Determine the (x, y) coordinate at the center of the cell enclosing the given text.  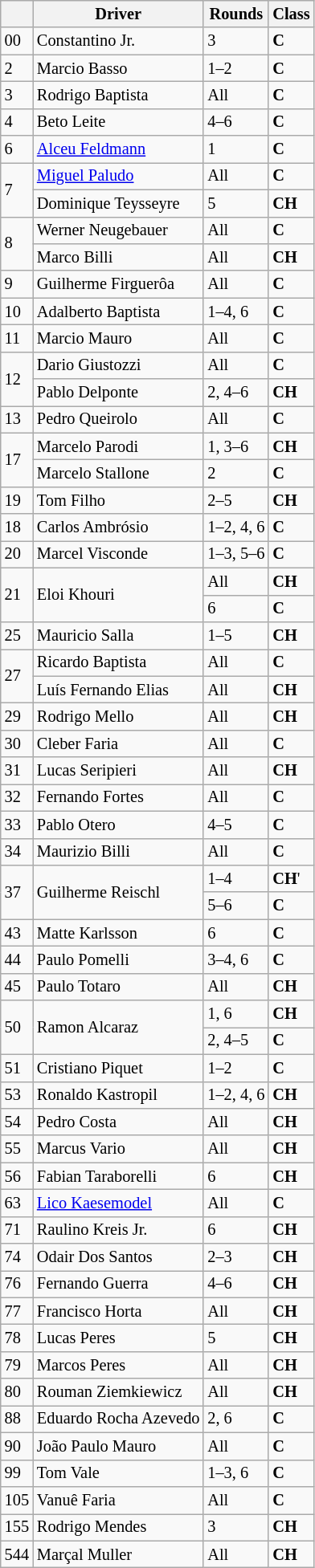
Maurizio Billi (118, 852)
Pablo Otero (118, 825)
Pedro Costa (118, 1122)
33 (17, 825)
Tom Filho (118, 500)
Paulo Totaro (118, 987)
Marcio Basso (118, 68)
11 (17, 338)
Ricardo Baptista (118, 662)
1, 6 (236, 1014)
2, 4–6 (236, 393)
13 (17, 419)
32 (17, 797)
9 (17, 284)
54 (17, 1122)
Lico Kaesemodel (118, 1203)
Lucas Peres (118, 1338)
Marcus Vario (118, 1149)
Eduardo Rocha Azevedo (118, 1419)
105 (17, 1500)
79 (17, 1365)
1–5 (236, 635)
CH' (291, 878)
18 (17, 527)
Ronaldo Kastropil (118, 1095)
3–4, 6 (236, 959)
Alceu Feldmann (118, 149)
Raulino Kreis Jr. (118, 1230)
1–4, 6 (236, 312)
31 (17, 771)
21 (17, 594)
Adalberto Baptista (118, 312)
Francisco Horta (118, 1311)
Class (291, 14)
53 (17, 1095)
90 (17, 1446)
80 (17, 1392)
00 (17, 41)
56 (17, 1176)
20 (17, 554)
7 (17, 189)
Marcel Visconde (118, 554)
37 (17, 891)
Marcelo Stallone (118, 473)
Werner Neugebauer (118, 230)
45 (17, 987)
78 (17, 1338)
Guilherme Reischl (118, 891)
Dario Giustozzi (118, 365)
Paulo Pomelli (118, 959)
88 (17, 1419)
Constantino Jr. (118, 41)
34 (17, 852)
Rounds (236, 14)
Rodrigo Mendes (118, 1527)
1–3, 6 (236, 1473)
Fabian Taraborelli (118, 1176)
Marcio Mauro (118, 338)
Tom Vale (118, 1473)
4–5 (236, 825)
Pedro Queirolo (118, 419)
1 (236, 149)
Lucas Seripieri (118, 771)
2–3 (236, 1257)
4 (17, 122)
2, 6 (236, 1419)
Dominique Teysseyre (118, 203)
5–6 (236, 906)
Miguel Paludo (118, 176)
Rodrigo Baptista (118, 95)
155 (17, 1527)
Marco Billi (118, 257)
1, 3–6 (236, 446)
50 (17, 1028)
Cleber Faria (118, 743)
Carlos Ambrósio (118, 527)
Fernando Guerra (118, 1284)
51 (17, 1068)
Luís Fernando Elias (118, 690)
Marcos Peres (118, 1365)
Ramon Alcaraz (118, 1028)
55 (17, 1149)
12 (17, 379)
27 (17, 676)
Pablo Delponte (118, 393)
Beto Leite (118, 122)
Driver (118, 14)
Guilherme Firguerôa (118, 284)
João Paulo Mauro (118, 1446)
10 (17, 312)
Marçal Muller (118, 1554)
71 (17, 1230)
Rouman Ziemkiewicz (118, 1392)
Matte Karlsson (118, 933)
8 (17, 244)
99 (17, 1473)
30 (17, 743)
1–4 (236, 878)
2–5 (236, 500)
544 (17, 1554)
77 (17, 1311)
2, 4–5 (236, 1041)
19 (17, 500)
43 (17, 933)
Vanuê Faria (118, 1500)
Cristiano Piquet (118, 1068)
Odair Dos Santos (118, 1257)
76 (17, 1284)
Eloi Khouri (118, 594)
Rodrigo Mello (118, 716)
29 (17, 716)
1–3, 5–6 (236, 554)
17 (17, 459)
74 (17, 1257)
25 (17, 635)
44 (17, 959)
Mauricio Salla (118, 635)
Fernando Fortes (118, 797)
Marcelo Parodi (118, 446)
63 (17, 1203)
